Capture the cell that displays the provided text and extract its [x, y] central coordinate. 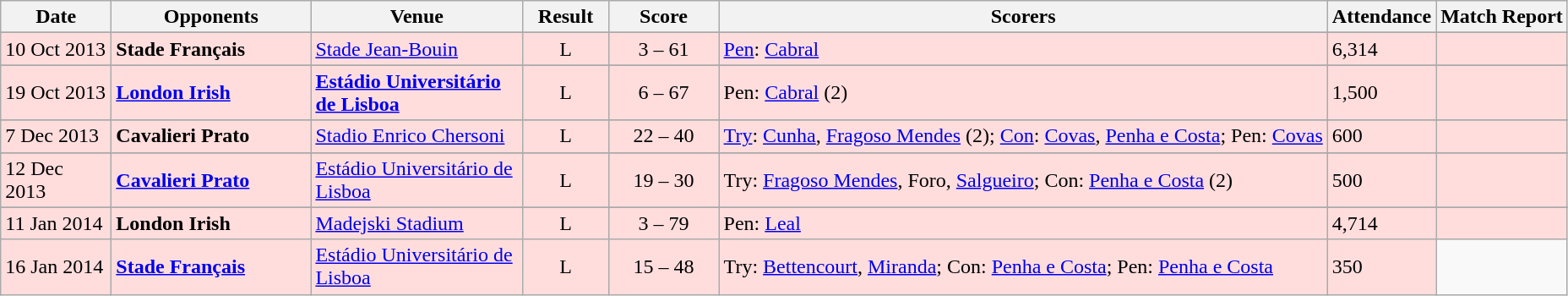
3 – 61 [664, 49]
Pen: Cabral (2) [1023, 93]
Match Report [1502, 17]
Attendance [1381, 17]
600 [1381, 136]
Result [566, 17]
500 [1381, 179]
Madejski Stadium [417, 223]
6,314 [1381, 49]
Score [664, 17]
Try: Cunha, Fragoso Mendes (2); Con: Covas, Penha e Costa; Pen: Covas [1023, 136]
Stade Jean-Bouin [417, 49]
Venue [417, 17]
Scorers [1023, 17]
Pen: Cabral [1023, 49]
10 Oct 2013 [56, 49]
Try: Fragoso Mendes, Foro, Salgueiro; Con: Penha e Costa (2) [1023, 179]
Opponents [211, 17]
Stadio Enrico Chersoni [417, 136]
6 – 67 [664, 93]
1,500 [1381, 93]
3 – 79 [664, 223]
22 – 40 [664, 136]
Try: Bettencourt, Miranda; Con: Penha e Costa; Pen: Penha e Costa [1023, 267]
7 Dec 2013 [56, 136]
Pen: Leal [1023, 223]
15 – 48 [664, 267]
11 Jan 2014 [56, 223]
4,714 [1381, 223]
350 [1381, 267]
16 Jan 2014 [56, 267]
19 – 30 [664, 179]
12 Dec 2013 [56, 179]
19 Oct 2013 [56, 93]
Date [56, 17]
